Determine the [X, Y] coordinate at the center of the cell enclosing the given text.  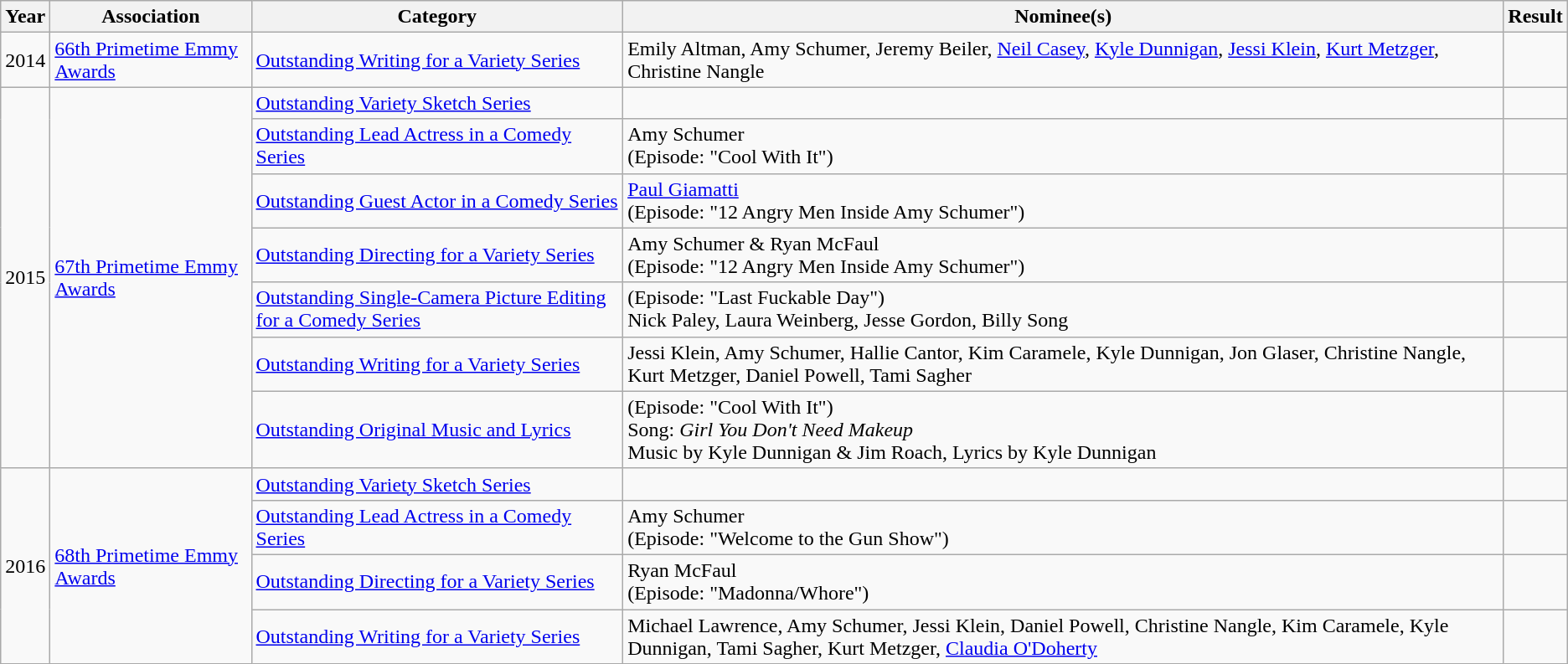
68th Primetime Emmy Awards [151, 566]
Amy Schumer(Episode: "Welcome to the Gun Show") [1064, 528]
67th Primetime Emmy Awards [151, 278]
2016 [25, 566]
2014 [25, 60]
Result [1535, 17]
(Episode: "Last Fuckable Day")Nick Paley, Laura Weinberg, Jesse Gordon, Billy Song [1064, 310]
66th Primetime Emmy Awards [151, 60]
Nominee(s) [1064, 17]
Amy Schumer(Episode: "Cool With It") [1064, 146]
Ryan McFaul(Episode: "Madonna/Whore") [1064, 581]
Jessi Klein, Amy Schumer, Hallie Cantor, Kim Caramele, Kyle Dunnigan, Jon Glaser, Christine Nangle, Kurt Metzger, Daniel Powell, Tami Sagher [1064, 363]
Emily Altman, Amy Schumer, Jeremy Beiler, Neil Casey, Kyle Dunnigan, Jessi Klein, Kurt Metzger, Christine Nangle [1064, 60]
(Episode: "Cool With It")Song: Girl You Don't Need MakeupMusic by Kyle Dunnigan & Jim Roach, Lyrics by Kyle Dunnigan [1064, 430]
Outstanding Original Music and Lyrics [437, 430]
Amy Schumer & Ryan McFaul(Episode: "12 Angry Men Inside Amy Schumer") [1064, 255]
Year [25, 17]
2015 [25, 278]
Association [151, 17]
Outstanding Guest Actor in a Comedy Series [437, 201]
Outstanding Single-Camera Picture Editing for a Comedy Series [437, 310]
Category [437, 17]
Paul Giamatti(Episode: "12 Angry Men Inside Amy Schumer") [1064, 201]
